Scan for the cell matching the given text and deliver its [x, y] coordinate at center. 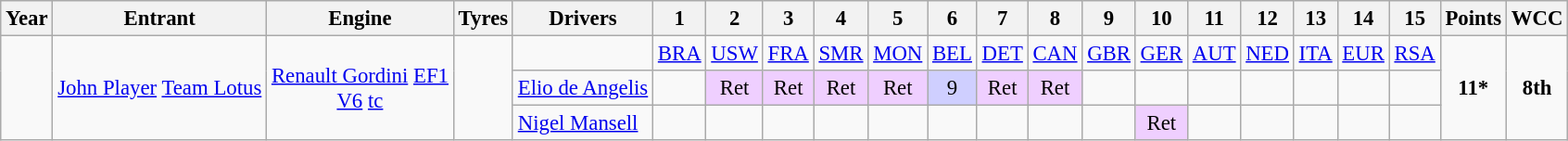
Nigel Mansell [582, 123]
5 [898, 19]
NED [1268, 54]
CAN [1055, 54]
3 [788, 19]
SMR [841, 54]
FRA [788, 54]
AUT [1214, 54]
Tyres [483, 19]
2 [734, 19]
GER [1161, 54]
7 [1003, 19]
Year [27, 19]
11 [1214, 19]
4 [841, 19]
13 [1316, 19]
RSA [1414, 54]
EUR [1363, 54]
GBR [1108, 54]
15 [1414, 19]
MON [898, 54]
ITA [1316, 54]
WCC [1536, 19]
Points [1473, 19]
1 [680, 19]
Engine [360, 19]
6 [953, 19]
14 [1363, 19]
11* [1473, 89]
8 [1055, 19]
Drivers [582, 19]
USW [734, 54]
10 [1161, 19]
BEL [953, 54]
Renault Gordini EF1V6 tc [360, 89]
Entrant [159, 19]
BRA [680, 54]
DET [1003, 54]
12 [1268, 19]
8th [1536, 89]
Elio de Angelis [582, 88]
John Player Team Lotus [159, 89]
